Extract the [x, y] coordinate from the center of the cell holding the provided text.  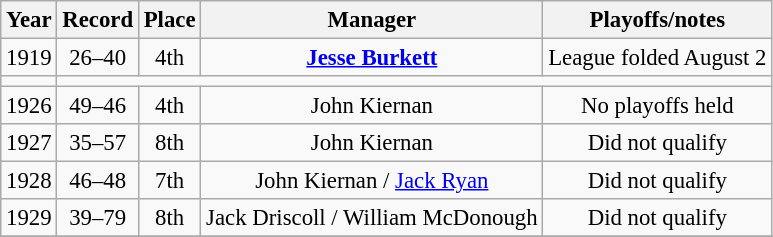
7th [169, 181]
Record [98, 20]
League folded August 2 [658, 58]
26–40 [98, 58]
Playoffs/notes [658, 20]
35–57 [98, 143]
8th [169, 143]
Jesse Burkett [372, 58]
1928 [29, 181]
No playoffs held [658, 106]
1926 [29, 106]
49–46 [98, 106]
Place [169, 20]
John Kiernan / Jack Ryan [372, 181]
Manager [372, 20]
Year [29, 20]
46–48 [98, 181]
1919 [29, 58]
1927 [29, 143]
